Search for the cell housing the specified text and yield its (X, Y) center coordinate. 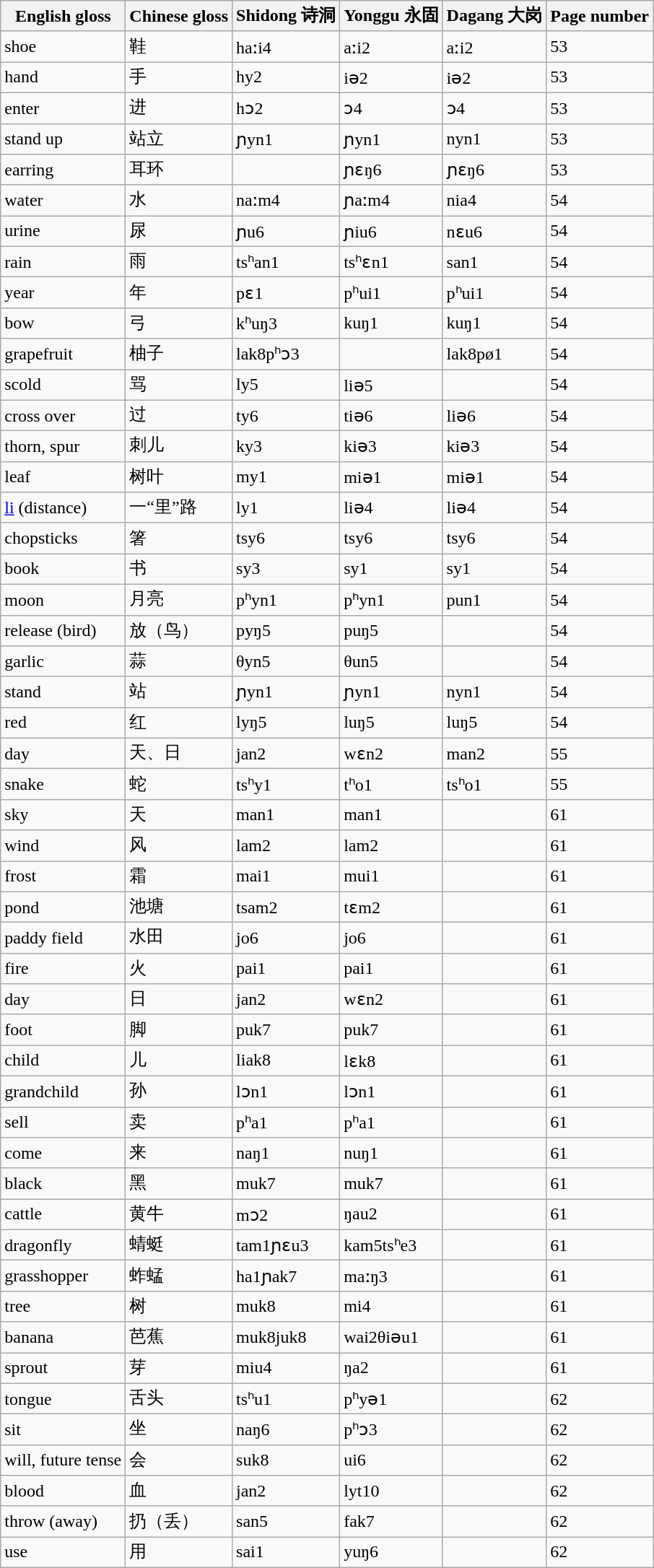
hy2 (286, 78)
ŋau2 (391, 1214)
年 (179, 293)
bow (64, 323)
grasshopper (64, 1276)
banana (64, 1337)
sprout (64, 1369)
mi4 (391, 1307)
ly5 (286, 386)
ky3 (286, 446)
muk8 (286, 1307)
黑 (179, 1184)
snake (64, 784)
θun5 (391, 661)
liə6 (494, 416)
naŋ1 (286, 1154)
Page number (600, 16)
tʰo1 (391, 784)
刺儿 (179, 446)
grandchild (64, 1092)
来 (179, 1154)
muk8juk8 (286, 1337)
火 (179, 969)
san1 (494, 261)
haːi4 (286, 46)
release (bird) (64, 631)
cattle (64, 1214)
池塘 (179, 907)
Yonggu 永固 (391, 16)
日 (179, 999)
hand (64, 78)
use (64, 1552)
黄牛 (179, 1214)
过 (179, 416)
naŋ6 (286, 1429)
扔（丢） (179, 1522)
nia4 (494, 201)
mui1 (391, 876)
月亮 (179, 599)
骂 (179, 386)
箸 (179, 539)
li (distance) (64, 508)
pɛ1 (286, 293)
脚 (179, 1029)
maːŋ3 (391, 1276)
耳环 (179, 170)
liə5 (391, 386)
Shidong 诗洞 (286, 16)
pʰyə1 (391, 1399)
garlic (64, 661)
san5 (286, 1522)
earring (64, 170)
Dagang 大岗 (494, 16)
frost (64, 876)
sit (64, 1429)
一“里”路 (179, 508)
will, future tense (64, 1460)
手 (179, 78)
blood (64, 1491)
用 (179, 1552)
mɔ2 (286, 1214)
水田 (179, 938)
lɛk8 (391, 1061)
芭蕉 (179, 1337)
站 (179, 692)
foot (64, 1029)
scold (64, 386)
grapefruit (64, 354)
水 (179, 201)
卖 (179, 1122)
sy3 (286, 569)
lak8pø1 (494, 354)
孙 (179, 1092)
water (64, 201)
柚子 (179, 354)
ɲu6 (286, 231)
ɲiu6 (391, 231)
English gloss (64, 16)
sell (64, 1122)
ui6 (391, 1460)
舌头 (179, 1399)
书 (179, 569)
tsam2 (286, 907)
ty6 (286, 416)
kʰuŋ3 (286, 323)
蜻蜓 (179, 1245)
miu4 (286, 1369)
suk8 (286, 1460)
dragonfly (64, 1245)
nɛu6 (494, 231)
Chinese gloss (179, 16)
yuŋ6 (391, 1552)
come (64, 1154)
pond (64, 907)
风 (179, 846)
paddy field (64, 938)
kam5tsʰe3 (391, 1245)
pʰɔ3 (391, 1429)
red (64, 723)
ŋa2 (391, 1369)
thorn, spur (64, 446)
tsʰo1 (494, 784)
fak7 (391, 1522)
tsʰan1 (286, 261)
天 (179, 814)
hɔ2 (286, 108)
fire (64, 969)
sky (64, 814)
pyŋ5 (286, 631)
鞋 (179, 46)
naːm4 (286, 201)
树叶 (179, 476)
book (64, 569)
坐 (179, 1429)
θyn5 (286, 661)
tsʰɛn1 (391, 261)
cross over (64, 416)
tɛm2 (391, 907)
弓 (179, 323)
stand up (64, 139)
tsʰu1 (286, 1399)
puŋ5 (391, 631)
moon (64, 599)
霜 (179, 876)
chopsticks (64, 539)
wai2θiəu1 (391, 1337)
child (64, 1061)
蛇 (179, 784)
蚱蜢 (179, 1276)
stand (64, 692)
tam1ɲɛu3 (286, 1245)
wind (64, 846)
shoe (64, 46)
ly1 (286, 508)
ha1ɲak7 (286, 1276)
雨 (179, 261)
black (64, 1184)
天、日 (179, 754)
rain (64, 261)
pun1 (494, 599)
进 (179, 108)
tsʰy1 (286, 784)
man2 (494, 754)
urine (64, 231)
leaf (64, 476)
enter (64, 108)
芽 (179, 1369)
throw (away) (64, 1522)
tree (64, 1307)
lak8pʰɔ3 (286, 354)
会 (179, 1460)
lyŋ5 (286, 723)
year (64, 293)
站立 (179, 139)
ɲaːm4 (391, 201)
mai1 (286, 876)
尿 (179, 231)
蒜 (179, 661)
my1 (286, 476)
tiə6 (391, 416)
nuŋ1 (391, 1154)
放（鸟） (179, 631)
树 (179, 1307)
儿 (179, 1061)
tongue (64, 1399)
红 (179, 723)
lyt10 (391, 1491)
血 (179, 1491)
sai1 (286, 1552)
liak8 (286, 1061)
